Return the (x, y) coordinate for the center point of the cell that contains the specified text.  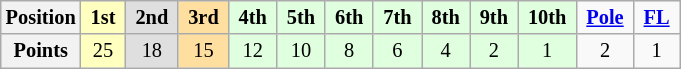
18 (152, 51)
2nd (152, 17)
8th (446, 17)
4th (253, 17)
15 (203, 51)
8 (349, 51)
Position (41, 17)
4 (446, 51)
25 (104, 51)
Pole (604, 17)
5th (301, 17)
9th (494, 17)
FL (657, 17)
6 (397, 51)
10 (301, 51)
7th (397, 17)
12 (253, 51)
Points (41, 51)
10th (547, 17)
3rd (203, 17)
1st (104, 17)
6th (349, 17)
